For the text-containing cell, return its midpoint in (X, Y) coordinate format. 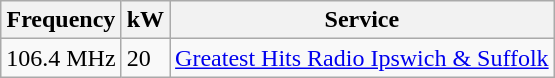
Service (362, 20)
20 (145, 58)
Greatest Hits Radio Ipswich & Suffolk (362, 58)
106.4 MHz (61, 58)
kW (145, 20)
Frequency (61, 20)
